Provide the (x, y) coordinate of the cell's center where the given text is located.  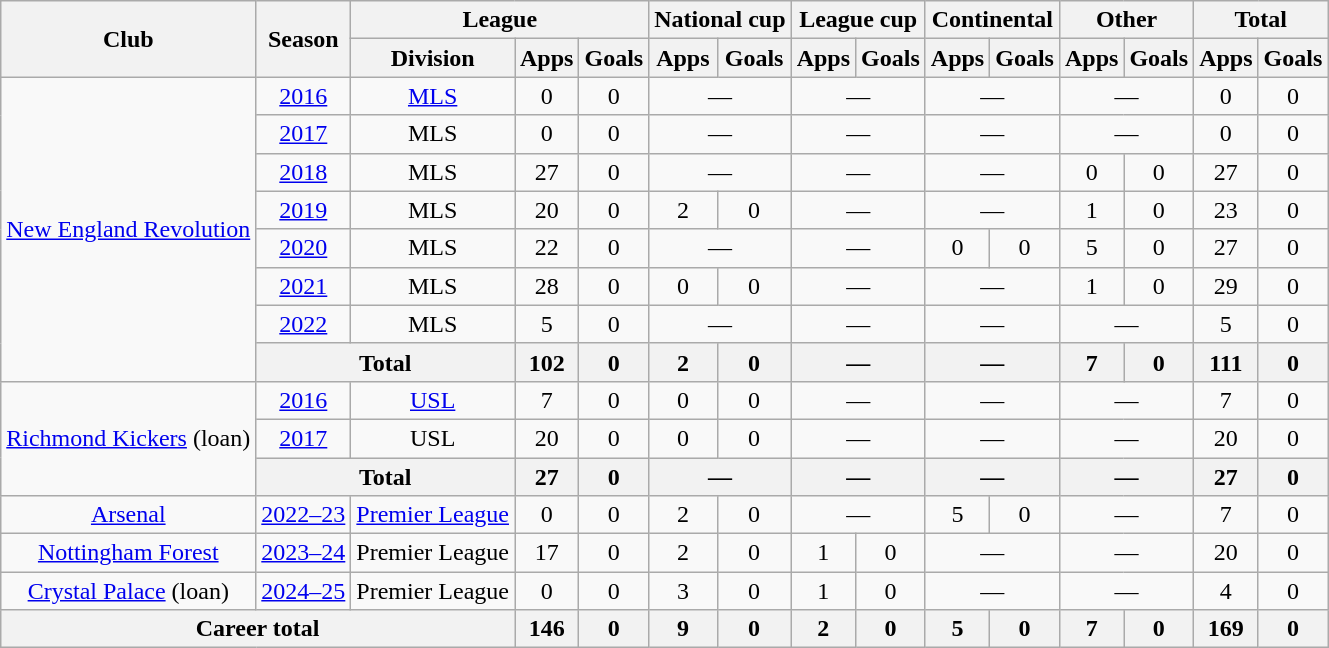
League cup (858, 20)
Arsenal (128, 515)
League (500, 20)
New England Revolution (128, 229)
Career total (258, 629)
National cup (720, 20)
4 (1226, 591)
Other (1126, 20)
102 (546, 362)
Crystal Palace (loan) (128, 591)
2022–23 (304, 515)
2024–25 (304, 591)
3 (683, 591)
Club (128, 39)
Division (433, 58)
29 (1226, 286)
111 (1226, 362)
17 (546, 553)
Richmond Kickers (loan) (128, 438)
22 (546, 248)
Season (304, 39)
2020 (304, 248)
28 (546, 286)
2019 (304, 210)
2018 (304, 172)
23 (1226, 210)
Nottingham Forest (128, 553)
Continental (992, 20)
2021 (304, 286)
2022 (304, 324)
169 (1226, 629)
2023–24 (304, 553)
9 (683, 629)
146 (546, 629)
